Output the (x, y) coordinate of the center of the cell containing the given text.  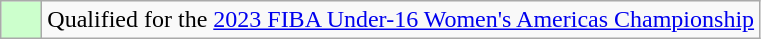
Qualified for the 2023 FIBA Under-16 Women's Americas Championship (401, 20)
